Detect which cell encompasses the target text, then output its (X, Y) center coordinate. 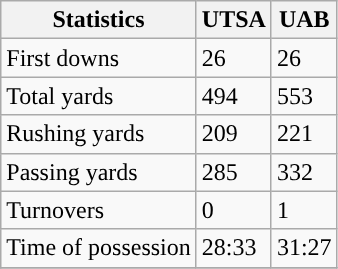
First downs (99, 58)
209 (234, 134)
221 (304, 134)
Rushing yards (99, 134)
553 (304, 96)
Turnovers (99, 210)
Passing yards (99, 172)
28:33 (234, 248)
31:27 (304, 248)
285 (234, 172)
332 (304, 172)
494 (234, 96)
UAB (304, 20)
Time of possession (99, 248)
Total yards (99, 96)
0 (234, 210)
Statistics (99, 20)
UTSA (234, 20)
1 (304, 210)
